Identify which cell holds the provided text, then report its (X, Y) central coordinate. 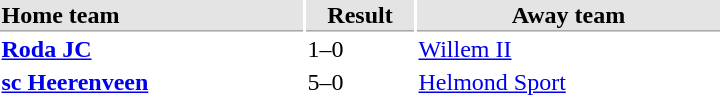
Home team (152, 16)
1–0 (360, 49)
Roda JC (152, 49)
Willem II (568, 49)
Away team (568, 16)
Result (360, 16)
